Provide the (x, y) coordinate of the cell's center where the given text is located.  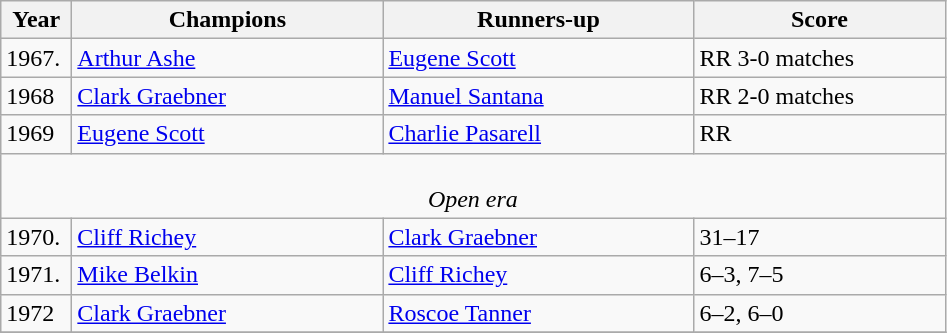
6–3, 7–5 (820, 275)
Score (820, 20)
1972 (36, 313)
RR 3-0 matches (820, 58)
RR (820, 134)
RR 2-0 matches (820, 96)
1968 (36, 96)
Roscoe Tanner (538, 313)
6–2, 6–0 (820, 313)
Champions (228, 20)
1971. (36, 275)
1970. (36, 237)
Manuel Santana (538, 96)
Arthur Ashe (228, 58)
Year (36, 20)
Mike Belkin (228, 275)
1967. (36, 58)
1969 (36, 134)
Charlie Pasarell (538, 134)
Runners-up (538, 20)
31–17 (820, 237)
Open era (473, 186)
